Pinpoint the cell where the given text exists, returning its (X, Y) midpoint coordinate. 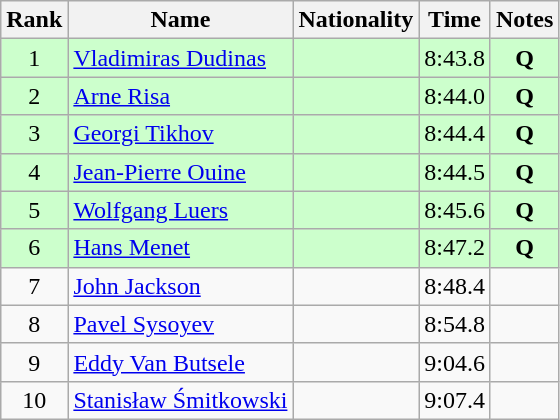
3 (34, 134)
9:04.6 (455, 362)
8:45.6 (455, 210)
8:43.8 (455, 58)
8:47.2 (455, 248)
Rank (34, 20)
8:44.5 (455, 172)
8:54.8 (455, 324)
Jean-Pierre Ouine (180, 172)
Nationality (356, 20)
8 (34, 324)
John Jackson (180, 286)
8:48.4 (455, 286)
2 (34, 96)
5 (34, 210)
7 (34, 286)
9:07.4 (455, 400)
Time (455, 20)
Wolfgang Luers (180, 210)
Arne Risa (180, 96)
9 (34, 362)
Pavel Sysoyev (180, 324)
8:44.0 (455, 96)
Notes (524, 20)
10 (34, 400)
Name (180, 20)
4 (34, 172)
1 (34, 58)
6 (34, 248)
Hans Menet (180, 248)
Eddy Van Butsele (180, 362)
Vladimiras Dudinas (180, 58)
Stanisław Śmitkowski (180, 400)
Georgi Tikhov (180, 134)
8:44.4 (455, 134)
